Determine the (X, Y) coordinate at the center of the cell enclosing the given text.  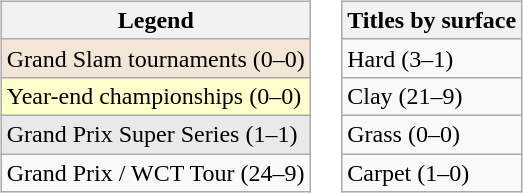
Grand Slam tournaments (0–0) (156, 58)
Grass (0–0) (432, 134)
Year-end championships (0–0) (156, 96)
Legend (156, 20)
Hard (3–1) (432, 58)
Carpet (1–0) (432, 173)
Grand Prix Super Series (1–1) (156, 134)
Grand Prix / WCT Tour (24–9) (156, 173)
Clay (21–9) (432, 96)
Titles by surface (432, 20)
